Return (X, Y) of the center of cell containing provided text 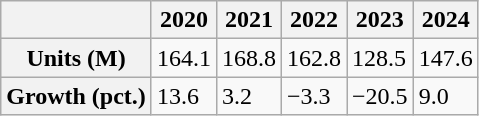
168.8 (248, 58)
2021 (248, 20)
2022 (314, 20)
Units (M) (76, 58)
9.0 (446, 96)
2023 (380, 20)
164.1 (184, 58)
162.8 (314, 58)
13.6 (184, 96)
3.2 (248, 96)
Growth (pct.) (76, 96)
128.5 (380, 58)
2024 (446, 20)
−3.3 (314, 96)
147.6 (446, 58)
−20.5 (380, 96)
2020 (184, 20)
